Identify which cell holds the provided text, then report its (X, Y) central coordinate. 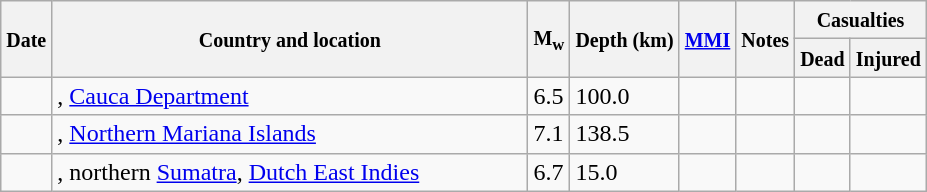
100.0 (624, 96)
15.0 (624, 172)
Mw (549, 39)
138.5 (624, 134)
Dead (823, 58)
Country and location (290, 39)
MMI (708, 39)
, Cauca Department (290, 96)
Depth (km) (624, 39)
7.1 (549, 134)
Date (26, 39)
Injured (888, 58)
, Northern Mariana Islands (290, 134)
6.7 (549, 172)
Casualties (861, 20)
Notes (766, 39)
6.5 (549, 96)
, northern Sumatra, Dutch East Indies (290, 172)
